Determine the (x, y) coordinate at the center of the cell enclosing the given text.  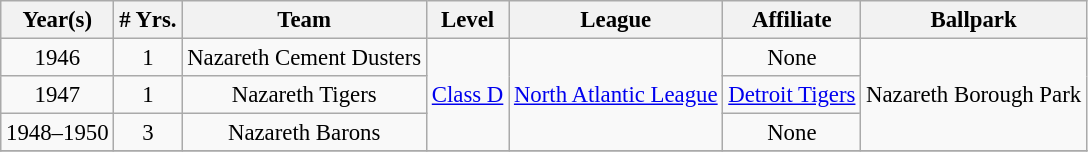
1948–1950 (58, 133)
Ballpark (974, 20)
Affiliate (792, 20)
Team (304, 20)
Class D (467, 96)
Nazareth Borough Park (974, 96)
Level (467, 20)
# Yrs. (148, 20)
Nazareth Barons (304, 133)
3 (148, 133)
Detroit Tigers (792, 95)
1946 (58, 58)
1947 (58, 95)
Nazareth Tigers (304, 95)
Year(s) (58, 20)
Nazareth Cement Dusters (304, 58)
North Atlantic League (616, 96)
League (616, 20)
